For the text-containing cell, return its midpoint in (X, Y) coordinate format. 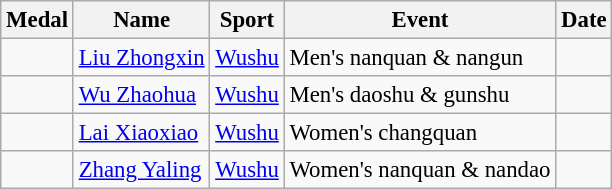
Medal (38, 20)
Name (142, 20)
Lai Xiaoxiao (142, 133)
Event (420, 20)
Wu Zhaohua (142, 95)
Date (584, 20)
Women's nanquan & nandao (420, 170)
Men's daoshu & gunshu (420, 95)
Women's changquan (420, 133)
Sport (247, 20)
Zhang Yaling (142, 170)
Liu Zhongxin (142, 58)
Men's nanquan & nangun (420, 58)
